Output the (x, y) coordinate of the center of the cell containing the given text.  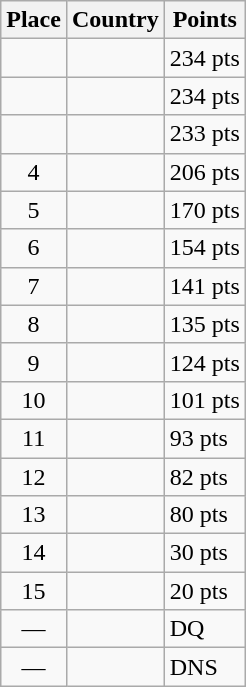
Points (204, 20)
233 pts (204, 134)
206 pts (204, 172)
13 (34, 515)
8 (34, 324)
5 (34, 210)
154 pts (204, 248)
15 (34, 591)
170 pts (204, 210)
Place (34, 20)
12 (34, 477)
93 pts (204, 438)
DNS (204, 667)
6 (34, 248)
141 pts (204, 286)
30 pts (204, 553)
Country (115, 20)
101 pts (204, 400)
20 pts (204, 591)
9 (34, 362)
7 (34, 286)
135 pts (204, 324)
11 (34, 438)
80 pts (204, 515)
10 (34, 400)
82 pts (204, 477)
14 (34, 553)
DQ (204, 629)
4 (34, 172)
124 pts (204, 362)
